Locate the cell with the specified text and output its (X, Y) center coordinate. 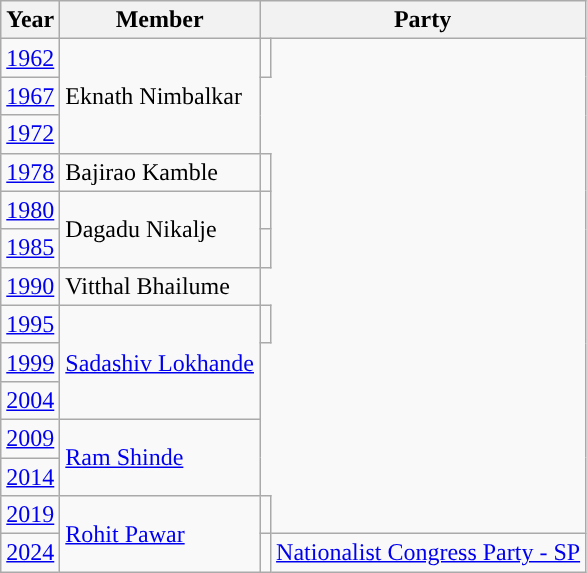
Sadashiv Lokhande (160, 362)
Member (160, 20)
Ram Shinde (160, 457)
1978 (30, 172)
Eknath Nimbalkar (160, 96)
1995 (30, 324)
1990 (30, 286)
Dagadu Nikalje (160, 229)
2004 (30, 400)
1985 (30, 248)
2024 (30, 553)
2014 (30, 477)
Rohit Pawar (160, 534)
1972 (30, 134)
1967 (30, 96)
Bajirao Kamble (160, 172)
Year (30, 20)
Vitthal Bhailume (160, 286)
1980 (30, 210)
Party (423, 20)
1962 (30, 58)
1999 (30, 362)
2009 (30, 438)
Nationalist Congress Party - SP (428, 553)
2019 (30, 515)
